Return [X, Y] of the center of cell containing provided text 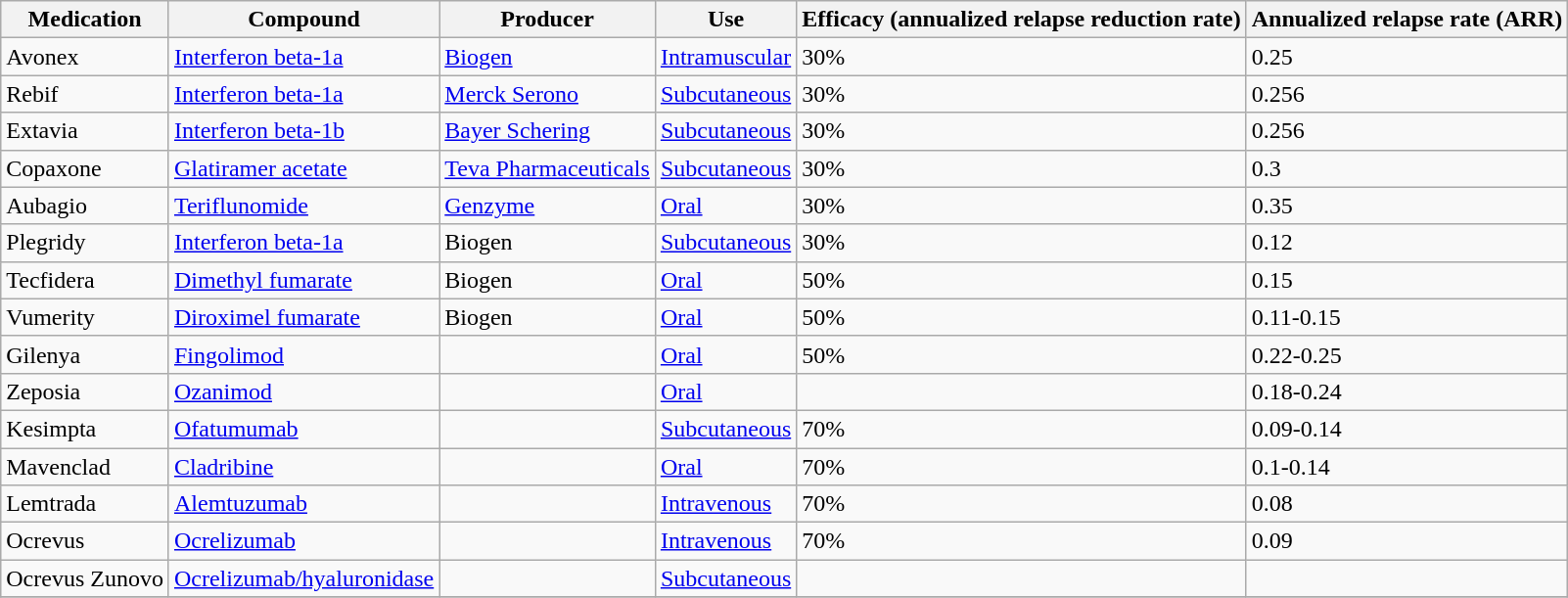
0.1-0.14 [1407, 467]
0.25 [1407, 57]
Interferon beta-1b [303, 131]
Glatiramer acetate [303, 168]
0.22-0.25 [1407, 354]
0.11-0.15 [1407, 317]
Extavia [85, 131]
Ozanimod [303, 391]
Merck Serono [548, 94]
Alemtuzumab [303, 504]
Bayer Schering [548, 131]
0.09 [1407, 541]
Tecfidera [85, 280]
Teriflunomide [303, 206]
Genzyme [548, 206]
0.09-0.14 [1407, 429]
Use [725, 20]
Lemtrada [85, 504]
Ocrevus Zunovo [85, 578]
Plegridy [85, 243]
0.18-0.24 [1407, 391]
Medication [85, 20]
Kesimpta [85, 429]
Ofatumumab [303, 429]
Intramuscular [725, 57]
Copaxone [85, 168]
Ocrevus [85, 541]
Ocrelizumab [303, 541]
Rebif [85, 94]
Dimethyl fumarate [303, 280]
Mavenclad [85, 467]
Fingolimod [303, 354]
Cladribine [303, 467]
0.35 [1407, 206]
Producer [548, 20]
Gilenya [85, 354]
0.3 [1407, 168]
Avonex [85, 57]
Ocrelizumab/hyaluronidase [303, 578]
0.08 [1407, 504]
0.12 [1407, 243]
Teva Pharmaceuticals [548, 168]
Vumerity [85, 317]
Annualized relapse rate (ARR) [1407, 20]
Efficacy (annualized relapse reduction rate) [1022, 20]
Compound [303, 20]
Diroximel fumarate [303, 317]
0.15 [1407, 280]
Zeposia [85, 391]
Aubagio [85, 206]
